From the cell containing the given text, extract its center point as (x, y) coordinate. 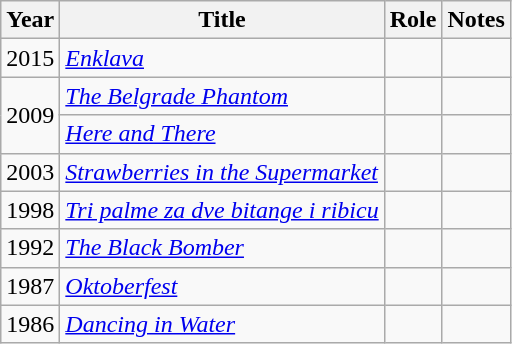
Year (30, 20)
1992 (30, 248)
The Black Bomber (222, 248)
Dancing in Water (222, 324)
Strawberries in the Supermarket (222, 172)
Enklava (222, 58)
The Belgrade Phantom (222, 96)
Here and There (222, 134)
Title (222, 20)
2003 (30, 172)
2015 (30, 58)
1998 (30, 210)
1986 (30, 324)
Tri palme za dve bitange i ribicu (222, 210)
1987 (30, 286)
2009 (30, 115)
Oktoberfest (222, 286)
Role (413, 20)
Notes (476, 20)
